Return the [X, Y] coordinate for the center point of the cell that contains the specified text.  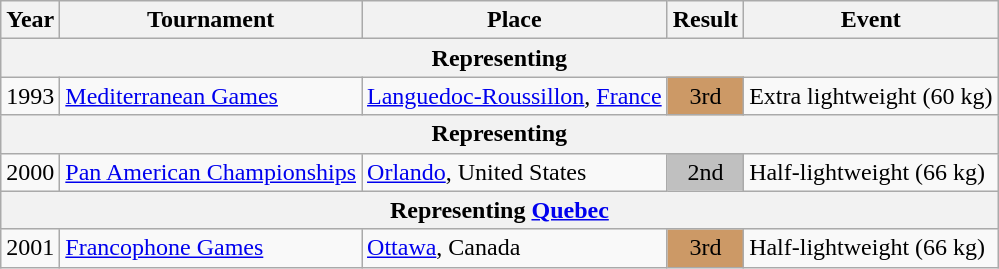
Ottawa, Canada [515, 248]
Languedoc-Roussillon, France [515, 96]
2001 [30, 248]
Tournament [211, 20]
Event [871, 20]
Result [705, 20]
Mediterranean Games [211, 96]
2nd [705, 172]
Representing Quebec [500, 210]
Pan American Championships [211, 172]
Orlando, United States [515, 172]
Place [515, 20]
Year [30, 20]
Francophone Games [211, 248]
Extra lightweight (60 kg) [871, 96]
2000 [30, 172]
1993 [30, 96]
